Detect which cell encompasses the target text, then output its (X, Y) center coordinate. 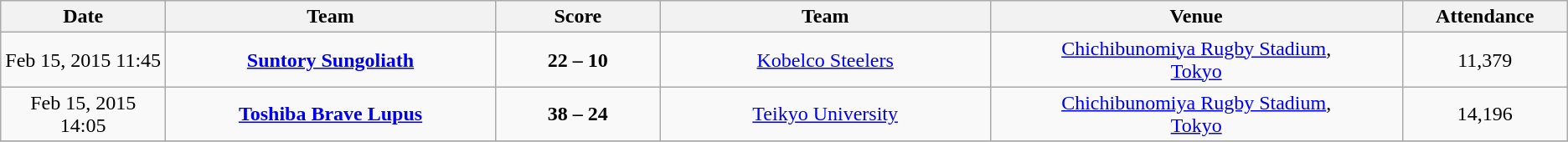
Teikyo University (825, 114)
Attendance (1484, 17)
Kobelco Steelers (825, 60)
22 – 10 (578, 60)
11,379 (1484, 60)
Feb 15, 2015 14:05 (84, 114)
Date (84, 17)
38 – 24 (578, 114)
Toshiba Brave Lupus (331, 114)
Feb 15, 2015 11:45 (84, 60)
14,196 (1484, 114)
Suntory Sungoliath (331, 60)
Score (578, 17)
Venue (1196, 17)
